For the text-containing cell, return its midpoint in (x, y) coordinate format. 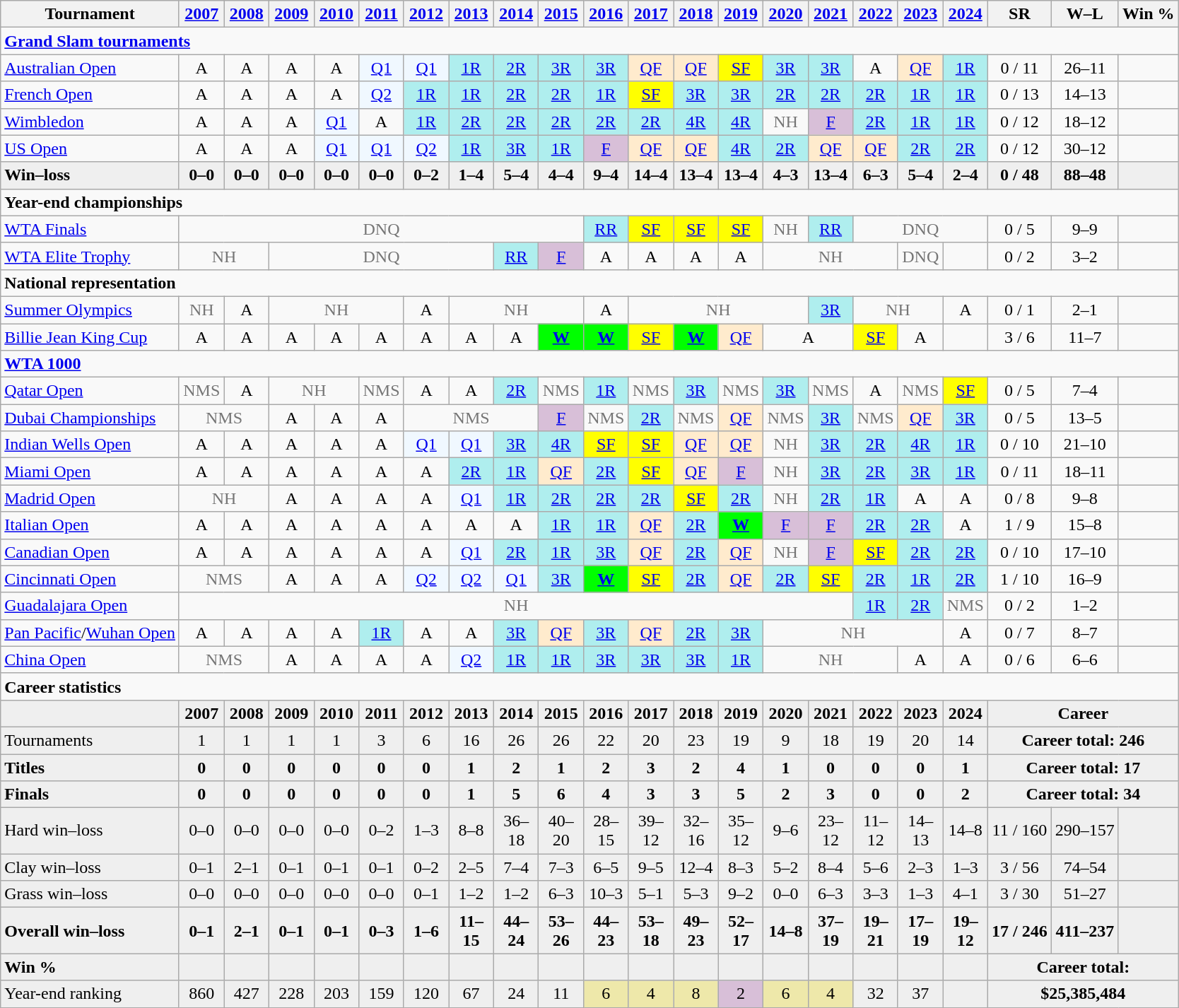
411–237 (1084, 930)
WTA Elite Trophy (90, 256)
28–15 (606, 831)
39–12 (651, 831)
120 (426, 994)
Canadian Open (90, 552)
159 (382, 994)
Win–loss (90, 175)
Australian Open (90, 68)
3–3 (876, 894)
35–12 (741, 831)
19–21 (876, 930)
0 / 7 (1020, 633)
14–4 (651, 175)
8–4 (831, 867)
Finals (90, 795)
Overall win–loss (90, 930)
0 / 8 (1020, 498)
9–9 (1084, 229)
23–12 (831, 831)
Year-end ranking (90, 994)
Year-end championships (589, 202)
11 (561, 994)
0 / 6 (1020, 660)
Career (1083, 713)
9–4 (606, 175)
37 (920, 994)
11 / 160 (1020, 831)
10–3 (606, 894)
0–3 (382, 930)
Billie Jean King Cup (90, 337)
9–8 (1084, 498)
Guadalajara Open (90, 606)
1–6 (426, 930)
4–4 (561, 175)
Summer Olympics (90, 310)
Wimbledon (90, 122)
Career total: 34 (1083, 795)
3 / 6 (1020, 337)
SR (1020, 14)
21–10 (1084, 445)
18–12 (1084, 122)
6–5 (606, 867)
3 / 56 (1020, 867)
24 (516, 994)
16 (471, 740)
5–3 (696, 894)
Italian Open (90, 525)
9–5 (651, 867)
Career total: 17 (1083, 767)
67 (471, 994)
Clay win–loss (90, 867)
4–3 (786, 175)
18 (831, 740)
74–54 (1084, 867)
8–7 (1084, 633)
9–6 (786, 831)
9 (786, 740)
17–10 (1084, 552)
11–12 (876, 831)
7–3 (561, 867)
3–2 (1084, 256)
6–6 (1084, 660)
French Open (90, 95)
17–19 (920, 930)
Tournaments (90, 740)
Career statistics (589, 686)
0 / 1 (1020, 310)
5–1 (651, 894)
National representation (589, 283)
53–18 (651, 930)
30–12 (1084, 148)
17 / 246 (1020, 930)
1–4 (471, 175)
32 (876, 994)
5–2 (786, 867)
228 (292, 994)
8–8 (471, 831)
18–11 (1084, 471)
Grand Slam tournaments (589, 41)
0 / 13 (1020, 95)
11–7 (1084, 337)
1 / 9 (1020, 525)
3 / 30 (1020, 894)
Cincinnati Open (90, 579)
19–12 (966, 930)
WTA Finals (90, 229)
Madrid Open (90, 498)
Indian Wells Open (90, 445)
44–23 (606, 930)
23 (696, 740)
32–16 (696, 831)
53–26 (561, 930)
US Open (90, 148)
Grass win–loss (90, 894)
Titles (90, 767)
Qatar Open (90, 391)
26–11 (1084, 68)
44–24 (516, 930)
Career total: (1083, 967)
16–9 (1084, 579)
China Open (90, 660)
$25,385,484 (1083, 994)
Pan Pacific/Wuhan Open (90, 633)
Tournament (90, 14)
8 (696, 994)
Miami Open (90, 471)
14 (966, 740)
36–18 (516, 831)
52–17 (741, 930)
1 / 10 (1020, 579)
WTA 1000 (589, 364)
9–2 (741, 894)
15–8 (1084, 525)
427 (247, 994)
Hard win–loss (90, 831)
Career total: 246 (1083, 740)
49–23 (696, 930)
11–15 (471, 930)
2–4 (966, 175)
0 / 48 (1020, 175)
W–L (1084, 14)
Dubai Championships (90, 418)
40–20 (561, 831)
2–3 (920, 867)
203 (336, 994)
2–5 (471, 867)
12–4 (696, 867)
290–157 (1084, 831)
51–27 (1084, 894)
8–3 (741, 867)
88–48 (1084, 175)
860 (201, 994)
4–1 (966, 894)
37–19 (831, 930)
13–5 (1084, 418)
22 (606, 740)
5–6 (876, 867)
